Search for the cell housing the specified text and yield its [X, Y] center coordinate. 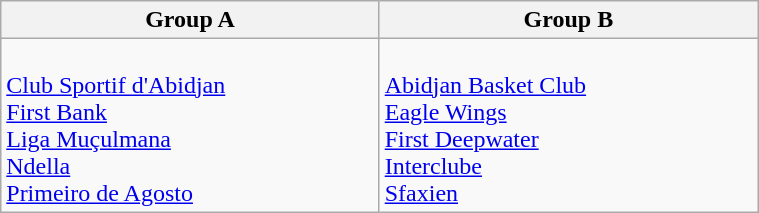
Group B [568, 20]
Club Sportif d'Abidjan First Bank Liga Muçulmana Ndella Primeiro de Agosto [190, 126]
Abidjan Basket Club Eagle Wings First Deepwater Interclube Sfaxien [568, 126]
Group A [190, 20]
